Determine the (X, Y) coordinate at the center of the cell enclosing the given text.  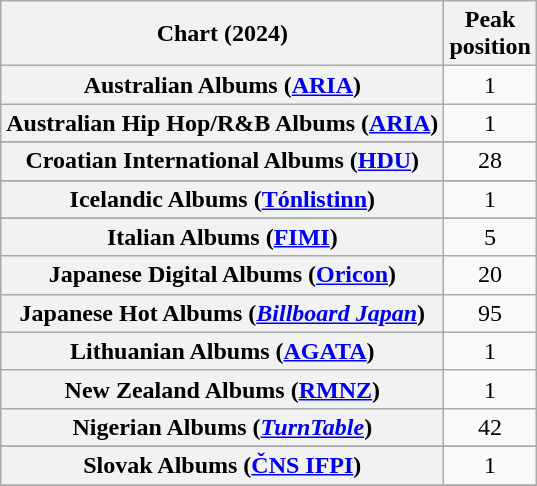
Icelandic Albums (Tónlistinn) (222, 199)
28 (490, 161)
95 (490, 313)
Japanese Digital Albums (Oricon) (222, 275)
42 (490, 427)
5 (490, 237)
Croatian International Albums (HDU) (222, 161)
Australian Albums (ARIA) (222, 85)
Australian Hip Hop/R&B Albums (ARIA) (222, 123)
Japanese Hot Albums (Billboard Japan) (222, 313)
Lithuanian Albums (AGATA) (222, 351)
Nigerian Albums (TurnTable) (222, 427)
Slovak Albums (ČNS IFPI) (222, 465)
Italian Albums (FIMI) (222, 237)
Peakposition (490, 34)
New Zealand Albums (RMNZ) (222, 389)
20 (490, 275)
Chart (2024) (222, 34)
